Locate the cell with the specified text and output its [X, Y] center coordinate. 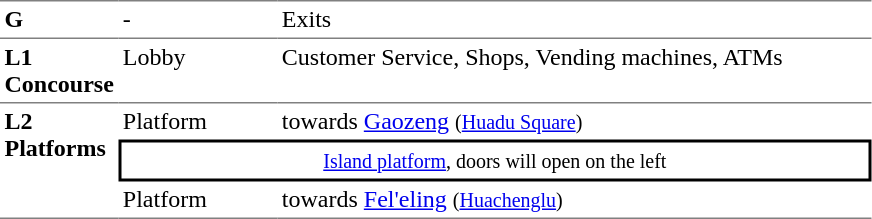
Customer Service, Shops, Vending machines, ATMs [574, 71]
Island platform, doors will open on the left [494, 161]
Lobby [198, 71]
towards Gaozeng (Huadu Square) [574, 122]
G [59, 19]
Exits [574, 19]
L1Concourse [59, 71]
Platform [198, 122]
- [198, 19]
